Extract the [X, Y] coordinate from the center of the cell holding the provided text.  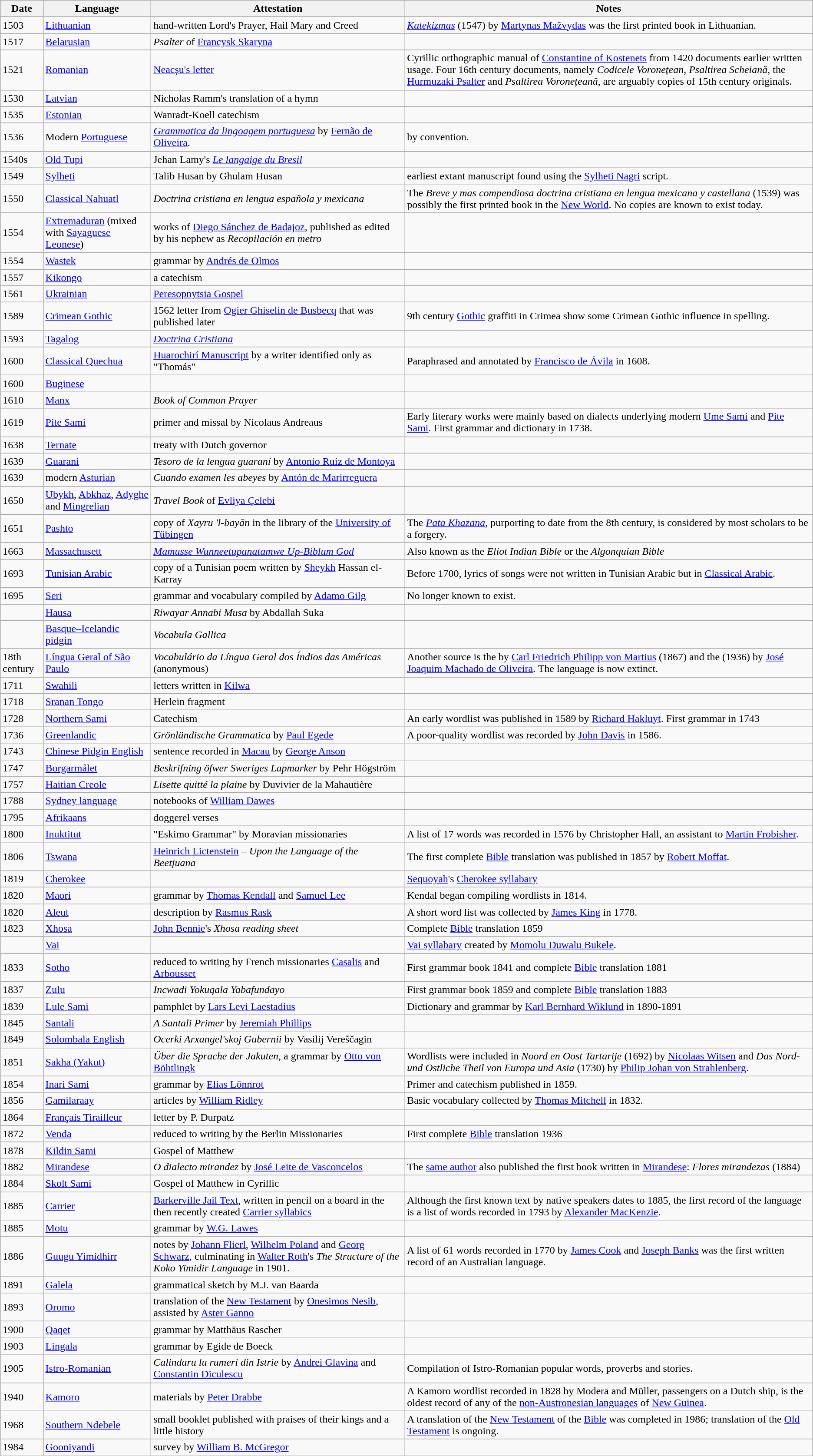
Basque–Icelandic pidgin [97, 635]
1663 [22, 551]
1819 [22, 879]
1854 [22, 1084]
grammar by Egide de Boeck [278, 1346]
Venda [97, 1134]
materials by Peter Drabbe [278, 1397]
Dictionary and grammar by Karl Bernhard Wiklund in 1890-1891 [609, 1006]
1562 letter from Ogier Ghiselin de Busbecq that was published later [278, 316]
1650 [22, 500]
1839 [22, 1006]
Talib Husan by Ghulam Husan [278, 176]
copy of Xayru 'l-bayān in the library of the University of Tübingen [278, 528]
1905 [22, 1368]
Santali [97, 1023]
1940 [22, 1397]
Cherokee [97, 879]
grammar by Andrés de Olmos [278, 261]
Lithuanian [97, 25]
Haitian Creole [97, 784]
1823 [22, 929]
1886 [22, 1257]
works of Diego Sánchez de Badajoz, published as edited by his nephew as Recopilación en metro [278, 232]
Crimean Gothic [97, 316]
Kikongo [97, 278]
Massachusett [97, 551]
articles by William Ridley [278, 1101]
Before 1700, lyrics of songs were not written in Tunisian Arabic but in Classical Arabic. [609, 573]
Romanian [97, 70]
Date [22, 9]
Istro-Romanian [97, 1368]
Gooniyandi [97, 1447]
Swahili [97, 685]
1984 [22, 1447]
Another source is the by Carl Friedrich Philipp von Martius (1867) and the (1936) by José Joaquim Machado de Oliveira. The language is now extinct. [609, 663]
Jehan Lamy's Le langaige du Bresil [278, 159]
Notes [609, 9]
Sydney language [97, 801]
Huarochirí Manuscript by a writer identified only as "Thomás" [278, 361]
1806 [22, 857]
Also known as the Eliot Indian Bible or the Algonquian Bible [609, 551]
1550 [22, 198]
Tswana [97, 857]
Manx [97, 400]
1903 [22, 1346]
Maori [97, 895]
1589 [22, 316]
1695 [22, 596]
Carrier [97, 1206]
1849 [22, 1039]
A poor-quality wordlist was recorded by John Davis in 1586. [609, 735]
Greenlandic [97, 735]
letter by P. Durpatz [278, 1117]
Kildin Sami [97, 1150]
1503 [22, 25]
O dialecto mirandez by José Leite de Vasconcelos [278, 1167]
1736 [22, 735]
Estonian [97, 115]
1743 [22, 751]
1851 [22, 1062]
Kamoro [97, 1397]
1693 [22, 573]
A list of 17 words was recorded in 1576 by Christopher Hall, an assistant to Martin Frobisher. [609, 834]
Inari Sami [97, 1084]
Herlein fragment [278, 702]
1893 [22, 1307]
grammar by Elias Lönnrot [278, 1084]
9th century Gothic graffiti in Crimea show some Crimean Gothic influence in spelling. [609, 316]
copy of a Tunisian poem written by Sheykh Hassan el-Karray [278, 573]
Barkerville Jail Text, written in pencil on a board in the then recently created Carrier syllabics [278, 1206]
translation of the New Testament by Onesimos Nesib, assisted by Aster Ganno [278, 1307]
Vai [97, 945]
Sotho [97, 968]
Gospel of Matthew in Cyrillic [278, 1183]
Classical Nahuatl [97, 198]
1864 [22, 1117]
Tagalog [97, 339]
Basic vocabulary collected by Thomas Mitchell in 1832. [609, 1101]
First grammar book 1859 and complete Bible translation 1883 [609, 990]
Oromo [97, 1307]
Sakha (Yakut) [97, 1062]
Qaqet [97, 1330]
Primer and catechism published in 1859. [609, 1084]
survey by William B. McGregor [278, 1447]
Lisette quitté la plaine by Duvivier de la Mahautière [278, 784]
earliest extant manuscript found using the Sylheti Nagri script. [609, 176]
Wastek [97, 261]
"Eskimo Grammar" by Moravian missionaries [278, 834]
Língua Geral of São Paulo [97, 663]
1788 [22, 801]
Southern Ndebele [97, 1425]
grammar by Matthäus Rascher [278, 1330]
Français Tirailleur [97, 1117]
Sylheti [97, 176]
Language [97, 9]
1884 [22, 1183]
Riwayar Annabi Musa by Abdallah Suka [278, 612]
Doctrina Cristiana [278, 339]
small booklet published with praises of their kings and a little history [278, 1425]
grammar and vocabulary compiled by Adamo Gilg [278, 596]
Pite Sami [97, 422]
Heinrich Lictenstein – Upon the Language of the Beetjuana [278, 857]
1593 [22, 339]
Wanradt-Koell catechism [278, 115]
Mamusse Wunneetupanatamwe Up-Biblum God [278, 551]
Vai syllabary created by Momolu Duwalu Bukele. [609, 945]
The same author also published the first book written in Mirandese: Flores mirandezas (1884) [609, 1167]
Lule Sami [97, 1006]
1872 [22, 1134]
Psalter of Francysk Skaryna [278, 42]
18th century [22, 663]
Attestation [278, 9]
Travel Book of Evliya Çelebi [278, 500]
Calindaru lu rumeri din Istrie by Andrei Glavina and Constantin Diculescu [278, 1368]
treaty with Dutch governor [278, 445]
Ukrainian [97, 294]
1549 [22, 176]
primer and missal by Nicolaus Andreaus [278, 422]
Mirandese [97, 1167]
grammar by W.G. Lawes [278, 1228]
An early wordlist was published in 1589 by Richard Hakluyt. First grammar in 1743 [609, 718]
Ternate [97, 445]
Borgarmålet [97, 768]
Ubykh, Abkhaz, Adyghe and Mingrelian [97, 500]
Extremaduran (mixed with Sayaguese Leonese) [97, 232]
1711 [22, 685]
1517 [22, 42]
Galela [97, 1285]
notebooks of William Dawes [278, 801]
pamphlet by Lars Levi Laestadius [278, 1006]
Chinese Pidgin English [97, 751]
Solombala English [97, 1039]
No longer known to exist. [609, 596]
Tesoro de la lengua guaraní by Antonio Ruíz de Montoya [278, 461]
Kendal began compiling wordlists in 1814. [609, 895]
The first complete Bible translation was published in 1857 by Robert Moffat. [609, 857]
Incwadi Yokuqala Yabafundayo [278, 990]
Nicholas Ramm's translation of a hymn [278, 98]
Complete Bible translation 1859 [609, 929]
grammatical sketch by M.J. van Baarda [278, 1285]
Hausa [97, 612]
Book of Common Prayer [278, 400]
Katekizmas (1547) by Martynas Mažvydas was the first printed book in Lithuanian. [609, 25]
Catechism [278, 718]
Aleut [97, 912]
1536 [22, 137]
Motu [97, 1228]
a catechism [278, 278]
Early literary works were mainly based on dialects underlying modern Ume Sami and Pite Sami. First grammar and dictionary in 1738. [609, 422]
Gospel of Matthew [278, 1150]
Pashto [97, 528]
modern Asturian [97, 478]
Grammatica da lingoagem portuguesa by Fernão de Oliveira. [278, 137]
1718 [22, 702]
Sranan Tongo [97, 702]
A list of 61 words recorded in 1770 by James Cook and Joseph Banks was the first written record of an Australian language. [609, 1257]
1837 [22, 990]
Belarusian [97, 42]
Doctrina cristiana en lengua española y mexicana [278, 198]
1530 [22, 98]
Buginese [97, 384]
1900 [22, 1330]
Skolt Sami [97, 1183]
Modern Portuguese [97, 137]
grammar by Thomas Kendall and Samuel Lee [278, 895]
Afrikaans [97, 817]
1968 [22, 1425]
A Santali Primer by Jeremiah Phillips [278, 1023]
1557 [22, 278]
description by Rasmus Rask [278, 912]
1882 [22, 1167]
1610 [22, 400]
Classical Quechua [97, 361]
Peresopnytsia Gospel [278, 294]
1728 [22, 718]
notes by Johann Flierl, Wilhelm Poland and Georg Schwarz, culminating in Walter Roth's The Structure of the Koko Yimidir Language in 1901. [278, 1257]
The Pata Khazana, purporting to date from the 8th century, is considered by most scholars to be a forgery. [609, 528]
1521 [22, 70]
letters written in Kilwa [278, 685]
A short word list was collected by James King in 1778. [609, 912]
Inuktitut [97, 834]
Grönländische Grammatica by Paul Egede [278, 735]
Ocerki Arxangel'skoj Gubernii by Vasilij Vereščagin [278, 1039]
Latvian [97, 98]
John Bennie's Xhosa reading sheet [278, 929]
1757 [22, 784]
1891 [22, 1285]
sentence recorded in Macau by George Anson [278, 751]
1638 [22, 445]
1833 [22, 968]
Cuando examen les abeyes by Antón de Marirreguera [278, 478]
Vocabula Gallica [278, 635]
1619 [22, 422]
Xhosa [97, 929]
1561 [22, 294]
Seri [97, 596]
A translation of the New Testament of the Bible was completed in 1986; translation of the Old Testament is ongoing. [609, 1425]
Guarani [97, 461]
Sequoyah's Cherokee syllabary [609, 879]
Gamilaraay [97, 1101]
1795 [22, 817]
1878 [22, 1150]
1540s [22, 159]
Über die Sprache der Jakuten, a grammar by Otto von Böhtlingk [278, 1062]
Lingala [97, 1346]
Beskrifning öfwer Sweriges Lapmarker by Pehr Högström [278, 768]
First grammar book 1841 and complete Bible translation 1881 [609, 968]
1845 [22, 1023]
Compilation of Istro-Romanian popular words, proverbs and stories. [609, 1368]
First complete Bible translation 1936 [609, 1134]
reduced to writing by French missionaries Casalis and Arbousset [278, 968]
1800 [22, 834]
1651 [22, 528]
1856 [22, 1101]
Neacșu's letter [278, 70]
Guugu Yimidhirr [97, 1257]
1535 [22, 115]
Old Tupi [97, 159]
Northern Sami [97, 718]
Zulu [97, 990]
by convention. [609, 137]
Vocabulário da Língua Geral dos Índios das Américas (anonymous) [278, 663]
1747 [22, 768]
hand-written Lord's Prayer, Hail Mary and Creed [278, 25]
doggerel verses [278, 817]
Paraphrased and annotated by Francisco de Ávila in 1608. [609, 361]
reduced to writing by the Berlin Missionaries [278, 1134]
Tunisian Arabic [97, 573]
